Return the (X, Y) coordinate for the center point of the cell that contains the specified text.  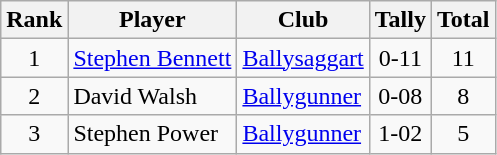
5 (463, 134)
0-11 (400, 58)
Tally (400, 20)
11 (463, 58)
Club (303, 20)
Player (152, 20)
Total (463, 20)
8 (463, 96)
0-08 (400, 96)
Ballysaggart (303, 58)
2 (34, 96)
David Walsh (152, 96)
3 (34, 134)
Stephen Power (152, 134)
Stephen Bennett (152, 58)
1-02 (400, 134)
1 (34, 58)
Rank (34, 20)
